Output the (x, y) coordinate of the center of the cell containing the given text.  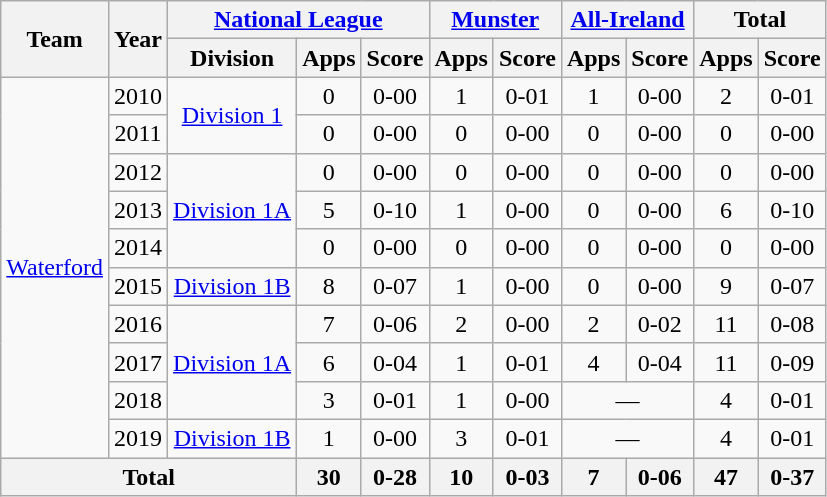
0-02 (660, 324)
47 (726, 477)
2012 (138, 172)
10 (461, 477)
Waterford (55, 268)
2015 (138, 286)
0-03 (527, 477)
9 (726, 286)
Division 1 (232, 115)
Munster (495, 20)
Division (232, 58)
2011 (138, 134)
30 (329, 477)
2016 (138, 324)
2018 (138, 400)
5 (329, 210)
0-08 (792, 324)
Team (55, 39)
2010 (138, 96)
2013 (138, 210)
0-09 (792, 362)
8 (329, 286)
2014 (138, 248)
0-37 (792, 477)
2017 (138, 362)
Year (138, 39)
All-Ireland (627, 20)
0-28 (395, 477)
National League (298, 20)
2019 (138, 438)
